Locate the cell with the specified text and output its (x, y) center coordinate. 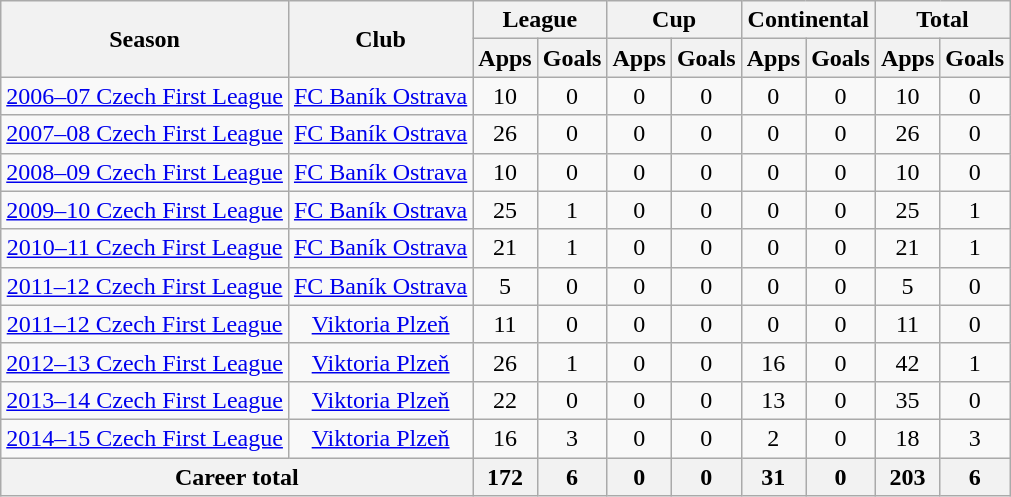
203 (907, 477)
League (540, 20)
2014–15 Czech First League (145, 438)
31 (773, 477)
2007–08 Czech First League (145, 134)
2012–13 Czech First League (145, 362)
22 (505, 400)
Cup (674, 20)
18 (907, 438)
Continental (808, 20)
2010–11 Czech First League (145, 248)
42 (907, 362)
35 (907, 400)
Season (145, 39)
2 (773, 438)
Total (942, 20)
2008–09 Czech First League (145, 172)
2013–14 Czech First League (145, 400)
2009–10 Czech First League (145, 210)
2006–07 Czech First League (145, 96)
172 (505, 477)
Career total (237, 477)
Club (380, 39)
13 (773, 400)
